Detect which cell encompasses the target text, then output its [x, y] center coordinate. 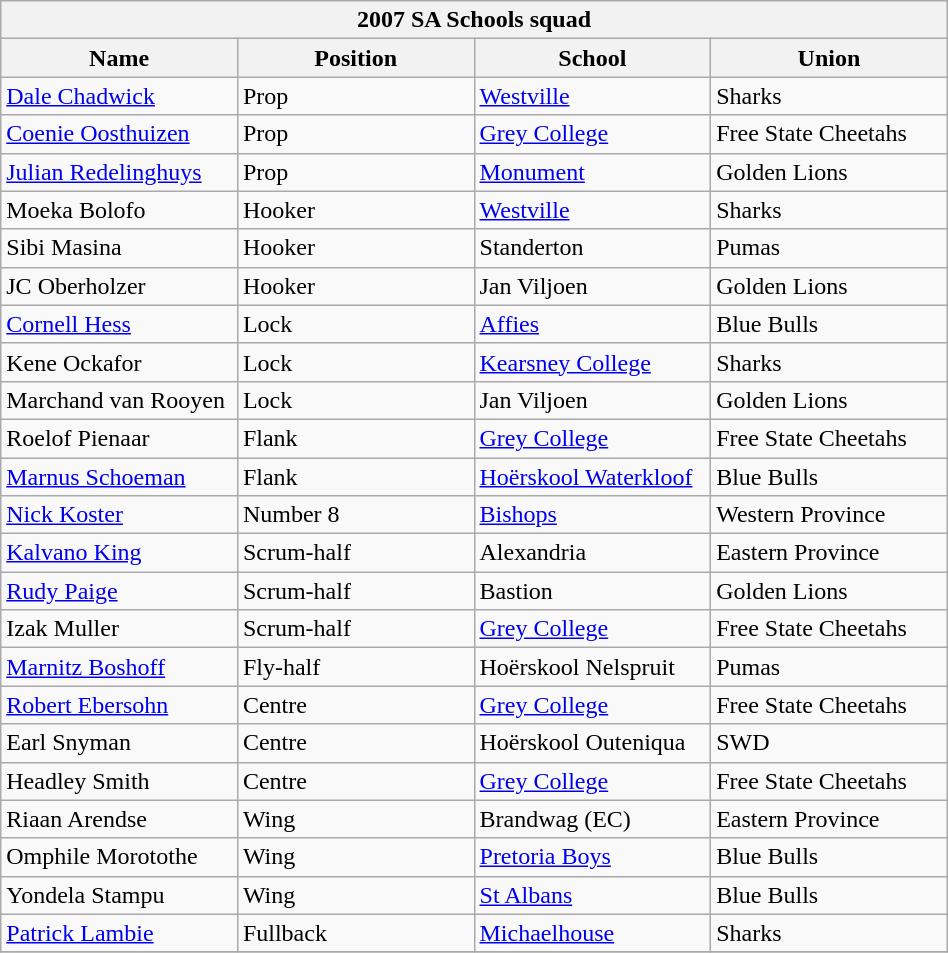
Alexandria [592, 553]
Fly-half [356, 667]
Izak Muller [120, 629]
Nick Koster [120, 515]
Fullback [356, 933]
Marnitz Boshoff [120, 667]
Michaelhouse [592, 933]
Robert Ebersohn [120, 705]
Hoërskool Outeniqua [592, 743]
Headley Smith [120, 781]
Affies [592, 324]
Kearsney College [592, 362]
Sibi Masina [120, 248]
Pretoria Boys [592, 857]
Coenie Oosthuizen [120, 134]
Hoërskool Waterkloof [592, 477]
Earl Snyman [120, 743]
Patrick Lambie [120, 933]
Riaan Arendse [120, 819]
Number 8 [356, 515]
Marnus Schoeman [120, 477]
2007 SA Schools squad [474, 20]
St Albans [592, 895]
Roelof Pienaar [120, 438]
Position [356, 58]
Cornell Hess [120, 324]
Bastion [592, 591]
JC Oberholzer [120, 286]
Union [830, 58]
Marchand van Rooyen [120, 400]
Standerton [592, 248]
Bishops [592, 515]
Yondela Stampu [120, 895]
Western Province [830, 515]
Julian Redelinghuys [120, 172]
School [592, 58]
Monument [592, 172]
Kene Ockafor [120, 362]
Dale Chadwick [120, 96]
Omphile Morotothe [120, 857]
Brandwag (EC) [592, 819]
SWD [830, 743]
Rudy Paige [120, 591]
Name [120, 58]
Kalvano King [120, 553]
Moeka Bolofo [120, 210]
Hoërskool Nelspruit [592, 667]
